Capture the cell that displays the provided text and extract its [X, Y] central coordinate. 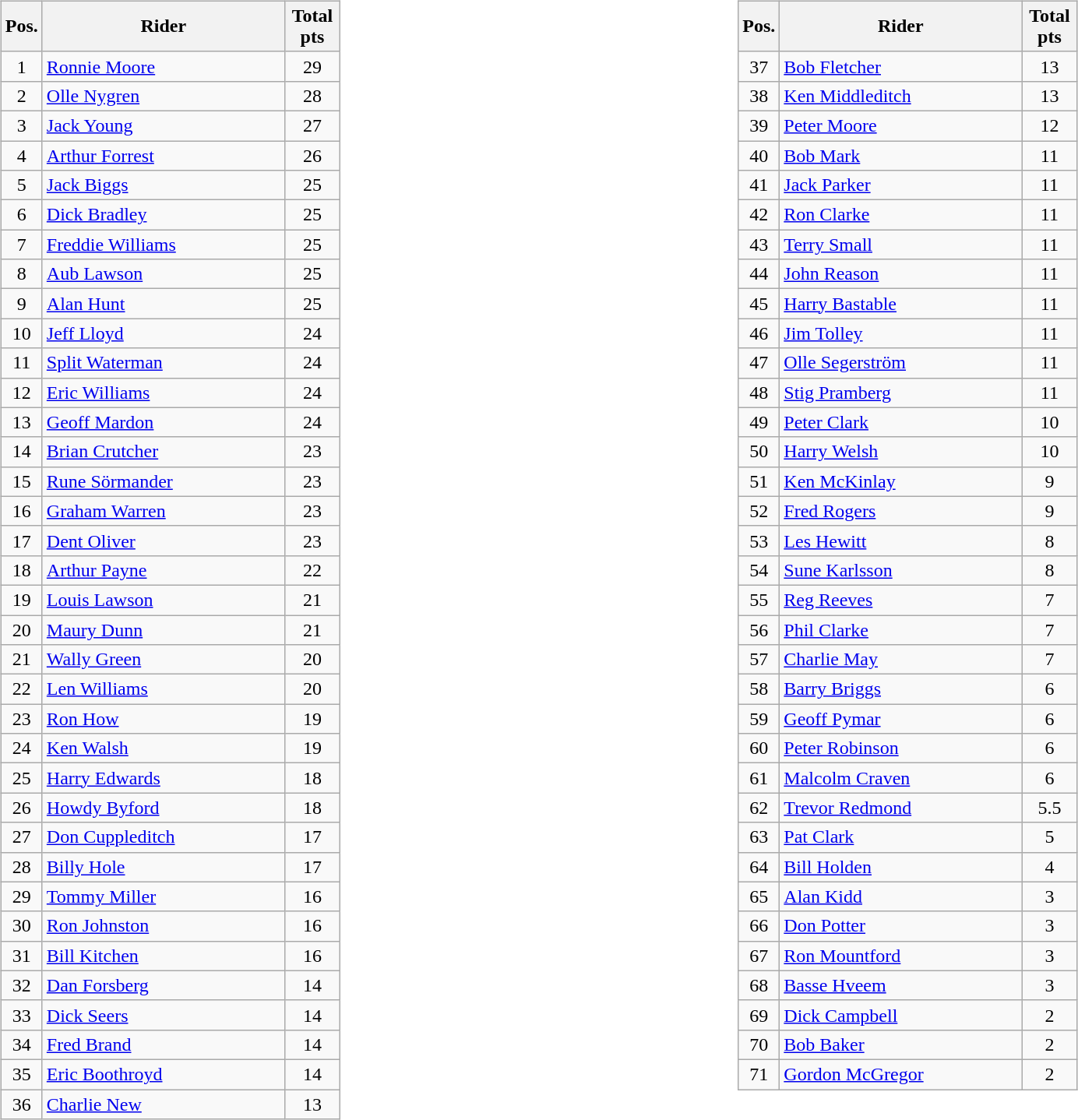
Harry Bastable [900, 304]
Charlie New [164, 1104]
Don Potter [900, 926]
Pat Clark [900, 837]
Bill Holden [900, 867]
Brian Crutcher [164, 452]
Jack Parker [900, 185]
Rune Sörmander [164, 481]
Dick Bradley [164, 215]
Ronnie Moore [164, 66]
Bob Fletcher [900, 66]
Ron Johnston [164, 926]
62 [759, 808]
71 [759, 1074]
Bob Mark [900, 155]
Terry Small [900, 245]
Phil Clarke [900, 630]
55 [759, 600]
70 [759, 1044]
Peter Clark [900, 422]
Billy Hole [164, 867]
Eric Williams [164, 393]
Harry Welsh [900, 452]
15 [22, 481]
44 [759, 274]
54 [759, 570]
34 [22, 1044]
Maury Dunn [164, 630]
Ken Walsh [164, 748]
Tommy Miller [164, 896]
Ron How [164, 719]
36 [22, 1104]
37 [759, 66]
Sune Karlsson [900, 570]
Dent Oliver [164, 541]
Wally Green [164, 660]
Alan Kidd [900, 896]
Alan Hunt [164, 304]
30 [22, 926]
59 [759, 719]
Ken McKinlay [900, 481]
66 [759, 926]
63 [759, 837]
Fred Brand [164, 1044]
Dan Forsberg [164, 985]
41 [759, 185]
Eric Boothroyd [164, 1074]
Graham Warren [164, 511]
Arthur Payne [164, 570]
Harry Edwards [164, 778]
Bob Baker [900, 1044]
Don Cuppleditch [164, 837]
56 [759, 630]
Trevor Redmond [900, 808]
Reg Reeves [900, 600]
Malcolm Craven [900, 778]
Jim Tolley [900, 333]
35 [22, 1074]
Dick Campbell [900, 1015]
Louis Lawson [164, 600]
Geoff Pymar [900, 719]
Geoff Mardon [164, 422]
Dick Seers [164, 1015]
46 [759, 333]
Barry Briggs [900, 689]
Jeff Lloyd [164, 333]
Peter Robinson [900, 748]
Ron Mountford [900, 956]
Fred Rogers [900, 511]
Ken Middleditch [900, 96]
38 [759, 96]
69 [759, 1015]
Jack Biggs [164, 185]
Arthur Forrest [164, 155]
49 [759, 422]
Ron Clarke [900, 215]
Les Hewitt [900, 541]
Gordon McGregor [900, 1074]
32 [22, 985]
33 [22, 1015]
Jack Young [164, 125]
Howdy Byford [164, 808]
57 [759, 660]
51 [759, 481]
61 [759, 778]
42 [759, 215]
Stig Pramberg [900, 393]
43 [759, 245]
40 [759, 155]
Split Waterman [164, 363]
Bill Kitchen [164, 956]
Peter Moore [900, 125]
45 [759, 304]
John Reason [900, 274]
Freddie Williams [164, 245]
Basse Hveem [900, 985]
31 [22, 956]
58 [759, 689]
60 [759, 748]
5.5 [1050, 808]
47 [759, 363]
65 [759, 896]
39 [759, 125]
48 [759, 393]
1 [22, 66]
Charlie May [900, 660]
68 [759, 985]
52 [759, 511]
64 [759, 867]
Aub Lawson [164, 274]
Olle Nygren [164, 96]
53 [759, 541]
67 [759, 956]
Olle Segerström [900, 363]
Len Williams [164, 689]
50 [759, 452]
